Scan for the cell matching the given text and deliver its (X, Y) coordinate at center. 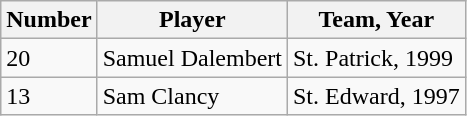
Player (192, 20)
St. Edward, 1997 (376, 96)
Sam Clancy (192, 96)
20 (49, 58)
Number (49, 20)
Samuel Dalembert (192, 58)
St. Patrick, 1999 (376, 58)
13 (49, 96)
Team, Year (376, 20)
